Extract the (x, y) coordinate from the center of the cell holding the provided text.  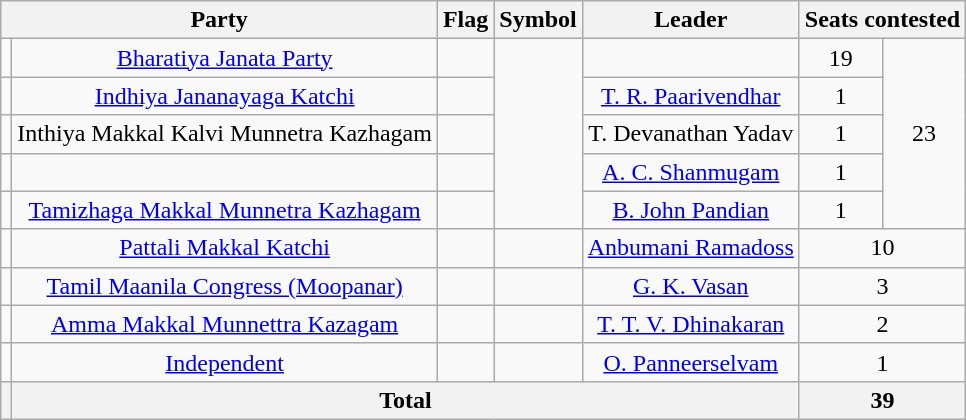
Bharatiya Janata Party (225, 58)
B. John Pandian (690, 210)
Independent (225, 362)
Indhiya Jananayaga Katchi (225, 96)
Symbol (538, 20)
Seats contested (882, 20)
19 (840, 58)
O. Panneerselvam (690, 362)
10 (882, 248)
Inthiya Makkal Kalvi Munnetra Kazhagam (225, 134)
Flag (465, 20)
A. C. Shanmugam (690, 172)
23 (924, 134)
3 (882, 286)
Pattali Makkal Katchi (225, 248)
Total (406, 400)
T. R. Paarivendhar (690, 96)
T. T. V. Dhinakaran (690, 324)
Amma Makkal Munnettra Kazagam (225, 324)
Leader (690, 20)
39 (882, 400)
2 (882, 324)
Tamil Maanila Congress (Moopanar) (225, 286)
Tamizhaga Makkal Munnetra Kazhagam (225, 210)
T. Devanathan Yadav (690, 134)
Party (220, 20)
Anbumani Ramadoss (690, 248)
G. K. Vasan (690, 286)
